Provide the [X, Y] coordinate of the cell's center where the given text is located.  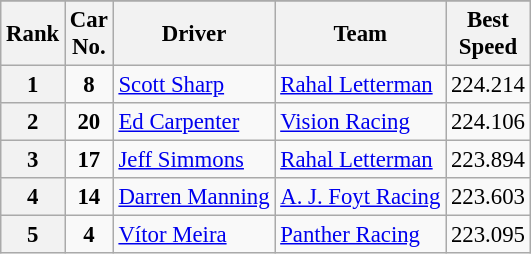
8 [90, 85]
Darren Manning [194, 197]
224.106 [488, 122]
Driver [194, 34]
Jeff Simmons [194, 160]
Team [360, 34]
3 [33, 160]
223.095 [488, 235]
Vítor Meira [194, 235]
20 [90, 122]
223.894 [488, 160]
5 [33, 235]
Rank [33, 34]
224.214 [488, 85]
Ed Carpenter [194, 122]
1 [33, 85]
CarNo. [90, 34]
2 [33, 122]
Scott Sharp [194, 85]
17 [90, 160]
223.603 [488, 197]
Vision Racing [360, 122]
Panther Racing [360, 235]
14 [90, 197]
BestSpeed [488, 34]
A. J. Foyt Racing [360, 197]
